Return [x, y] of the center of cell containing provided text 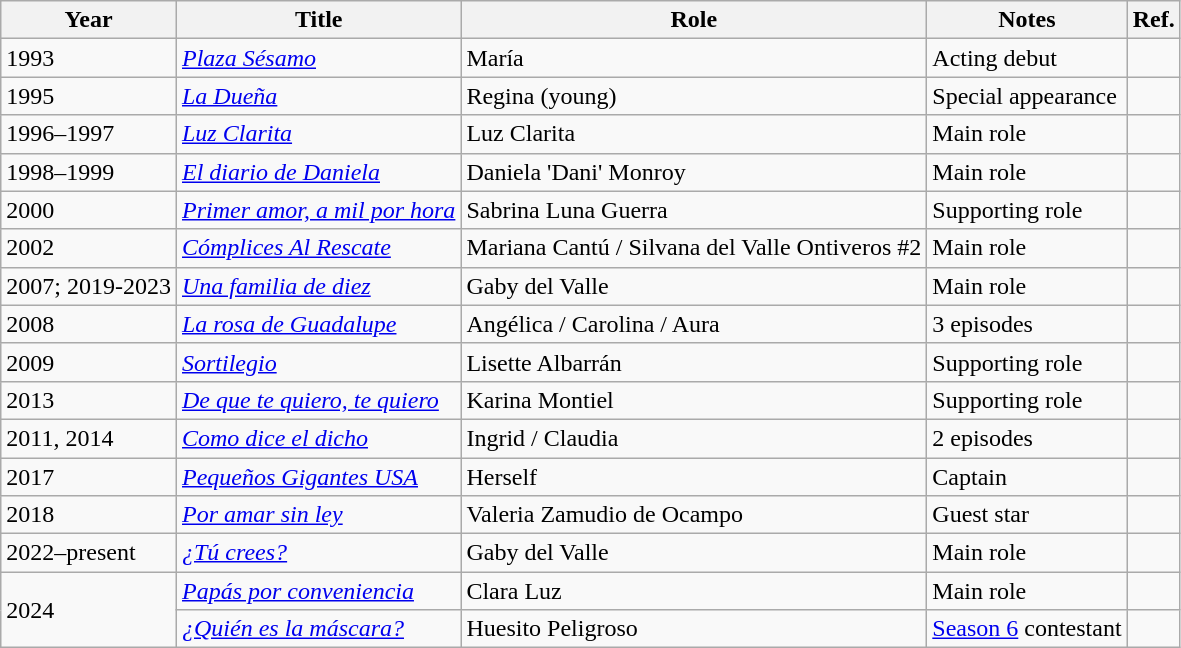
2013 [89, 400]
El diario de Daniela [318, 172]
Herself [694, 477]
Year [89, 20]
De que te quiero, te quiero [318, 400]
2002 [89, 248]
1996–1997 [89, 134]
2000 [89, 210]
Huesito Peligroso [694, 629]
La Dueña [318, 96]
Papás por conveniencia [318, 591]
Ingrid / Claudia [694, 438]
1998–1999 [89, 172]
Daniela 'Dani' Monroy [694, 172]
2017 [89, 477]
Title [318, 20]
1993 [89, 58]
La rosa de Guadalupe [318, 324]
Valeria Zamudio de Ocampo [694, 515]
Por amar sin ley [318, 515]
Regina (young) [694, 96]
2022–present [89, 553]
Plaza Sésamo [318, 58]
2008 [89, 324]
Acting debut [1027, 58]
2024 [89, 610]
Guest star [1027, 515]
Una familia de diez [318, 286]
Pequeños Gigantes USA [318, 477]
Ref. [1154, 20]
2011, 2014 [89, 438]
Lisette Albarrán [694, 362]
Angélica / Carolina / Aura [694, 324]
3 episodes [1027, 324]
¿Tú crees? [318, 553]
Season 6 contestant [1027, 629]
Captain [1027, 477]
Notes [1027, 20]
Primer amor, a mil por hora [318, 210]
2009 [89, 362]
¿Quién es la máscara? [318, 629]
2007; 2019-2023 [89, 286]
1995 [89, 96]
Como dice el dicho [318, 438]
Clara Luz [694, 591]
Karina Montiel [694, 400]
2018 [89, 515]
Cómplices Al Rescate [318, 248]
Mariana Cantú / Silvana del Valle Ontiveros #2 [694, 248]
Role [694, 20]
Special appearance [1027, 96]
Sabrina Luna Guerra [694, 210]
María [694, 58]
Sortilegio [318, 362]
2 episodes [1027, 438]
